Identify which cell holds the provided text, then report its (X, Y) central coordinate. 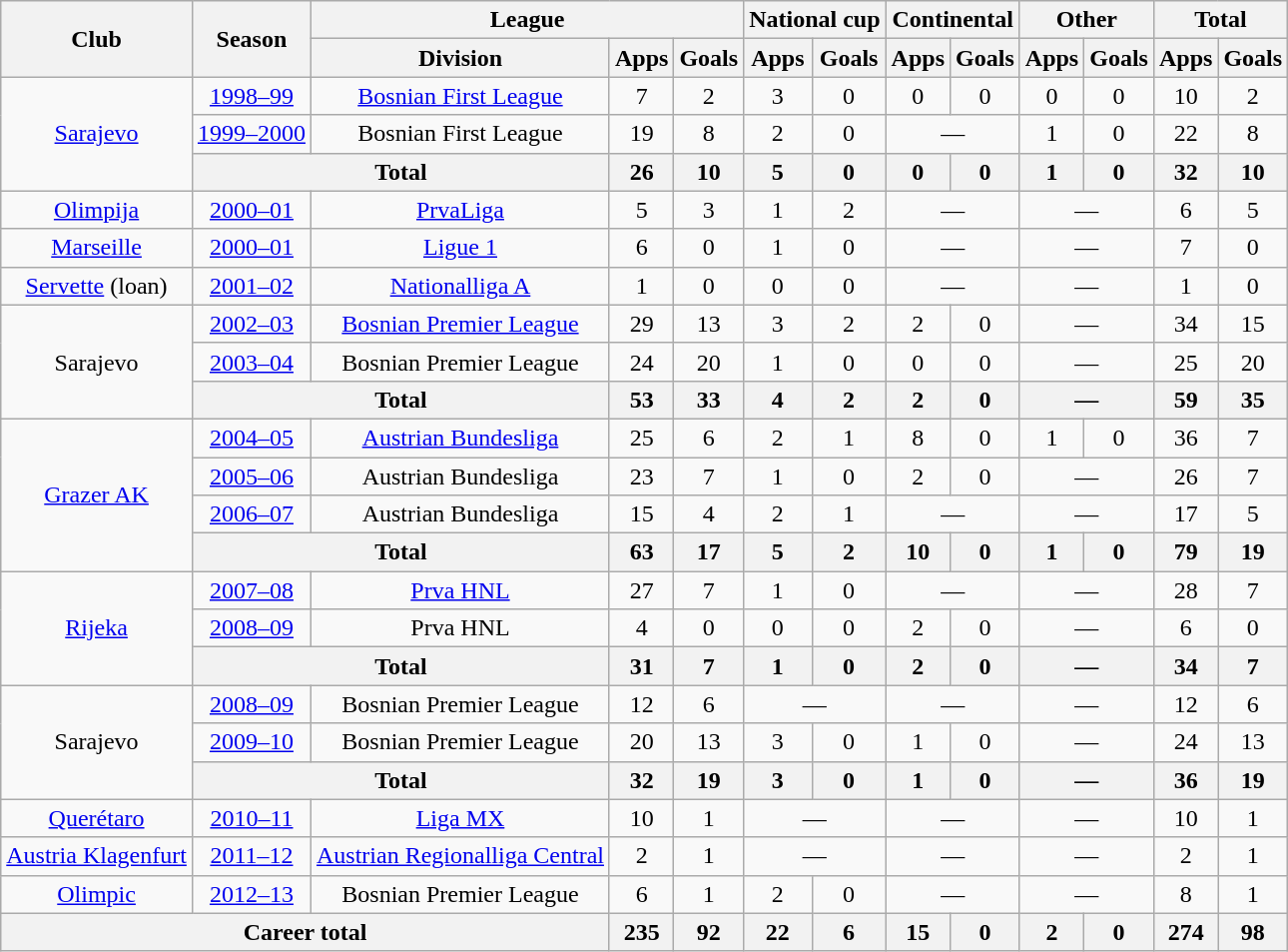
Club (97, 39)
2004–05 (252, 438)
Grazer AK (97, 494)
29 (641, 324)
Season (252, 39)
Marseille (97, 248)
23 (641, 476)
League (527, 20)
2012–13 (252, 894)
Olimpija (97, 210)
Austrian Regionalliga Central (459, 856)
92 (709, 932)
PrvaLiga (459, 210)
2011–12 (252, 856)
2001–02 (252, 286)
2007–08 (252, 590)
Liga MX (459, 818)
Other (1086, 20)
59 (1185, 400)
Ligue 1 (459, 248)
Austria Klagenfurt (97, 856)
63 (641, 552)
28 (1185, 590)
2010–11 (252, 818)
35 (1253, 400)
31 (641, 666)
National cup (815, 20)
Nationalliga A (459, 286)
274 (1185, 932)
98 (1253, 932)
79 (1185, 552)
2002–03 (252, 324)
2003–04 (252, 362)
Rijeka (97, 628)
Querétaro (97, 818)
Olimpic (97, 894)
33 (709, 400)
Servette (loan) (97, 286)
2006–07 (252, 514)
Continental (953, 20)
2009–10 (252, 742)
Division (459, 58)
53 (641, 400)
235 (641, 932)
1998–99 (252, 96)
1999–2000 (252, 134)
Career total (306, 932)
27 (641, 590)
2005–06 (252, 476)
